Return (x, y) of the center of cell containing provided text 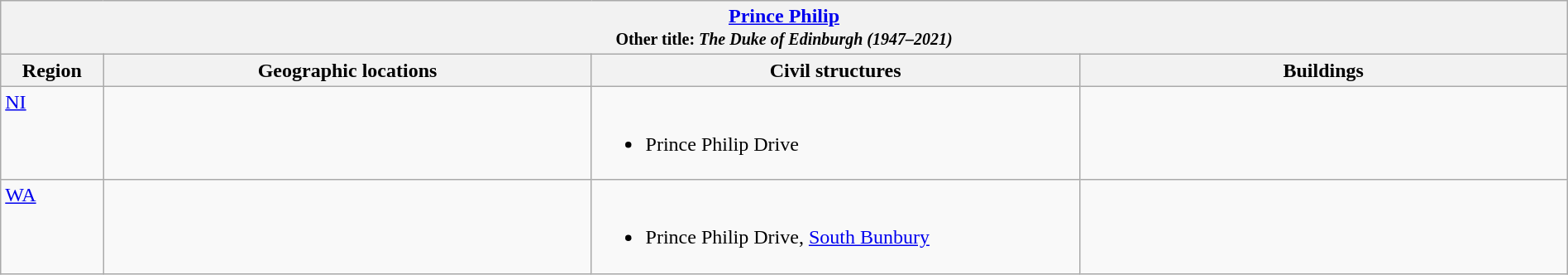
Region (52, 70)
Civil structures (835, 70)
Buildings (1323, 70)
Prince Philip Drive, South Bunbury (835, 227)
WA (52, 227)
Prince Philip Drive (835, 133)
Prince PhilipOther title: The Duke of Edinburgh (1947–2021) (784, 28)
NI (52, 133)
Geographic locations (347, 70)
